For the text-containing cell, return its midpoint in (x, y) coordinate format. 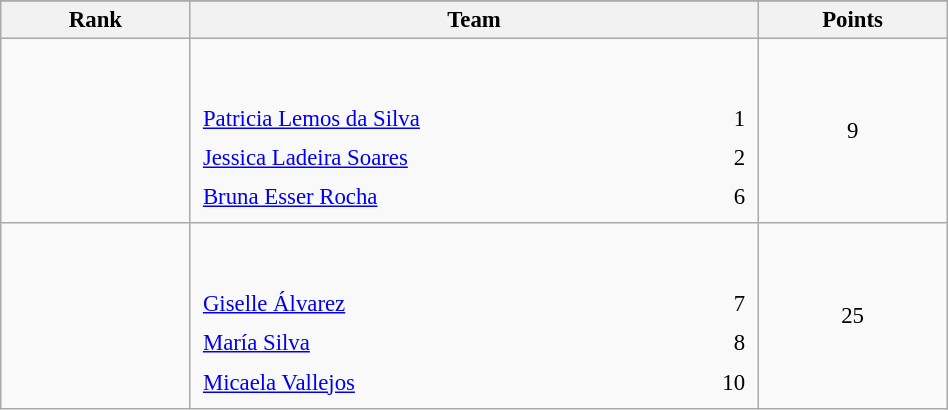
María Silva (427, 343)
Patricia Lemos da Silva 1 Jessica Ladeira Soares 2 Bruna Esser Rocha 6 (474, 132)
Giselle Álvarez (427, 304)
Rank (96, 20)
1 (727, 119)
10 (704, 382)
Bruna Esser Rocha (450, 197)
7 (704, 304)
8 (704, 343)
25 (852, 316)
2 (727, 158)
Team (474, 20)
9 (852, 132)
Jessica Ladeira Soares (450, 158)
Points (852, 20)
Giselle Álvarez 7 María Silva 8 Micaela Vallejos 10 (474, 316)
Patricia Lemos da Silva (450, 119)
Micaela Vallejos (427, 382)
6 (727, 197)
